Determine the [x, y] coordinate at the center of the cell enclosing the given text.  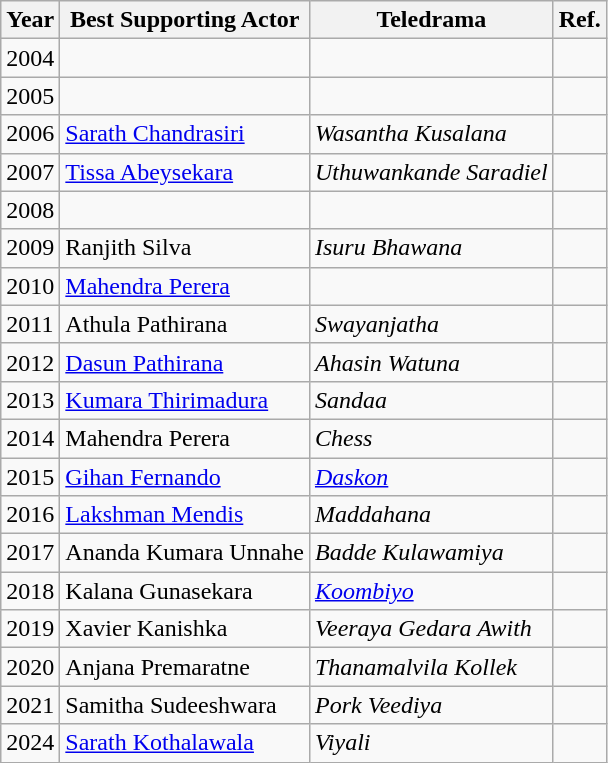
2017 [30, 553]
Sarath Kothalawala [185, 743]
Kalana Gunasekara [185, 591]
2008 [30, 210]
Sarath Chandrasiri [185, 134]
2010 [30, 286]
Xavier Kanishka [185, 629]
2007 [30, 172]
Ahasin Watuna [431, 362]
Uthuwankande Saradiel [431, 172]
Tissa Abeysekara [185, 172]
Daskon [431, 477]
Samitha Sudeeshwara [185, 705]
2013 [30, 400]
2005 [30, 96]
Koombiyo [431, 591]
Badde Kulawamiya [431, 553]
Gihan Fernando [185, 477]
2019 [30, 629]
Ananda Kumara Unnahe [185, 553]
Best Supporting Actor [185, 20]
2015 [30, 477]
Chess [431, 438]
2021 [30, 705]
Year [30, 20]
Thanamalvila Kollek [431, 667]
Isuru Bhawana [431, 248]
2020 [30, 667]
Pork Veediya [431, 705]
2014 [30, 438]
2006 [30, 134]
Kumara Thirimadura [185, 400]
Lakshman Mendis [185, 515]
2016 [30, 515]
2024 [30, 743]
Sandaa [431, 400]
Athula Pathirana [185, 324]
2004 [30, 58]
Viyali [431, 743]
Ref. [580, 20]
2018 [30, 591]
Ranjith Silva [185, 248]
Veeraya Gedara Awith [431, 629]
2012 [30, 362]
Swayanjatha [431, 324]
Wasantha Kusalana [431, 134]
2011 [30, 324]
Dasun Pathirana [185, 362]
2009 [30, 248]
Anjana Premaratne [185, 667]
Teledrama [431, 20]
Maddahana [431, 515]
